Detect which cell encompasses the target text, then output its [X, Y] center coordinate. 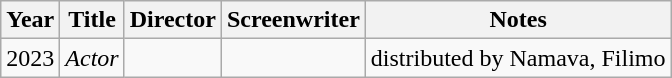
Title [92, 20]
Screenwriter [293, 20]
2023 [30, 58]
Actor [92, 58]
Year [30, 20]
distributed by Namava, Filimo [518, 58]
Director [172, 20]
Notes [518, 20]
